Capture the cell that displays the provided text and extract its (x, y) central coordinate. 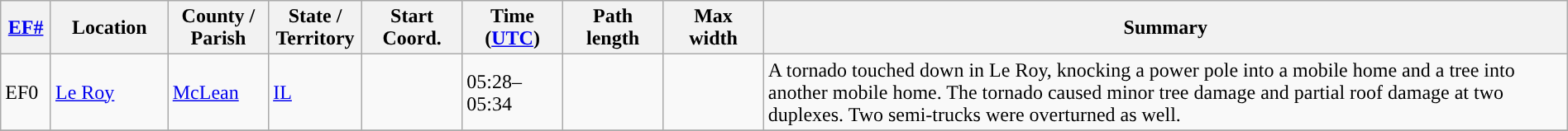
Le Roy (109, 92)
EF# (26, 28)
McLean (218, 92)
Summary (1165, 28)
Location (109, 28)
EF0 (26, 92)
Max width (713, 28)
State / Territory (316, 28)
05:28–05:34 (513, 92)
County / Parish (218, 28)
IL (316, 92)
Start Coord. (412, 28)
Time (UTC) (513, 28)
Path length (612, 28)
